Extract the (X, Y) coordinate from the center of the cell holding the provided text.  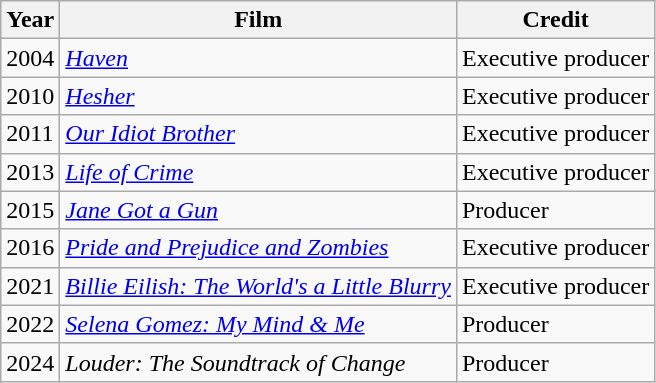
Life of Crime (258, 172)
Selena Gomez: My Mind & Me (258, 324)
Our Idiot Brother (258, 134)
2013 (30, 172)
Credit (555, 20)
2011 (30, 134)
2016 (30, 248)
2021 (30, 286)
Haven (258, 58)
2010 (30, 96)
Billie Eilish: The World's a Little Blurry (258, 286)
2015 (30, 210)
Pride and Prejudice and Zombies (258, 248)
Louder: The Soundtrack of Change (258, 362)
Jane Got a Gun (258, 210)
Film (258, 20)
2022 (30, 324)
Year (30, 20)
2004 (30, 58)
Hesher (258, 96)
2024 (30, 362)
